From the cell containing the given text, extract its center point as (X, Y) coordinate. 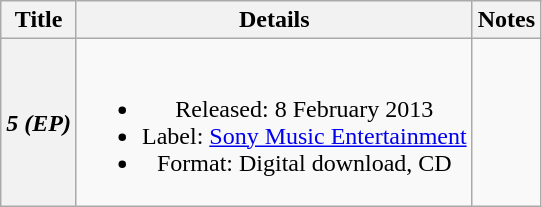
Details (274, 20)
Released: 8 February 2013Label: Sony Music EntertainmentFormat: Digital download, CD (274, 122)
Title (39, 20)
5 (EP) (39, 122)
Notes (506, 20)
